Capture the cell that displays the provided text and extract its [x, y] central coordinate. 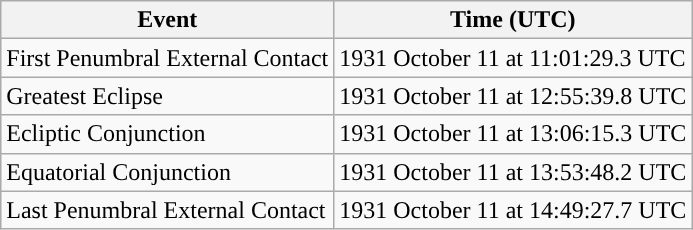
1931 October 11 at 12:55:39.8 UTC [513, 96]
Equatorial Conjunction [168, 172]
1931 October 11 at 14:49:27.7 UTC [513, 210]
First Penumbral External Contact [168, 58]
1931 October 11 at 13:06:15.3 UTC [513, 134]
Time (UTC) [513, 20]
Last Penumbral External Contact [168, 210]
1931 October 11 at 11:01:29.3 UTC [513, 58]
Greatest Eclipse [168, 96]
1931 October 11 at 13:53:48.2 UTC [513, 172]
Ecliptic Conjunction [168, 134]
Event [168, 20]
